Output the [X, Y] coordinate of the center of the cell containing the given text.  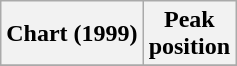
Chart (1999) [72, 34]
Peakposition [189, 34]
